Return the (X, Y) coordinate for the center point of the cell that contains the specified text.  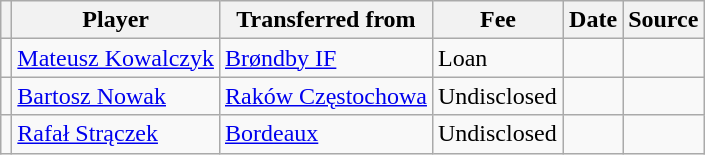
Brøndby IF (326, 58)
Raków Częstochowa (326, 96)
Date (594, 20)
Player (116, 20)
Mateusz Kowalczyk (116, 58)
Fee (498, 20)
Loan (498, 58)
Bordeaux (326, 134)
Bartosz Nowak (116, 96)
Rafał Strączek (116, 134)
Source (664, 20)
Transferred from (326, 20)
